Scan for the cell matching the given text and deliver its [X, Y] coordinate at center. 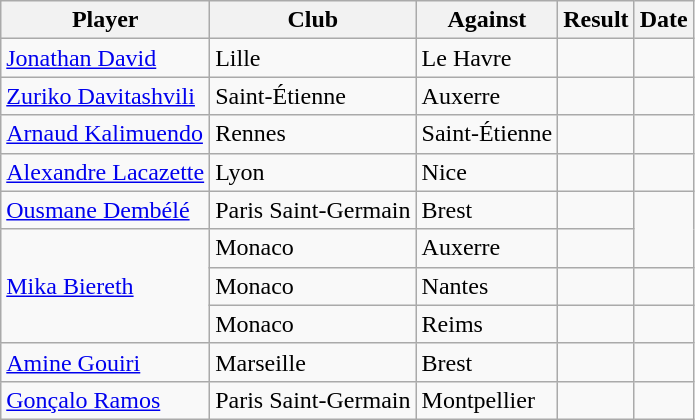
Amine Gouiri [106, 362]
Mika Biereth [106, 286]
Lille [313, 58]
Marseille [313, 362]
Zuriko Davitashvili [106, 96]
Date [664, 20]
Montpellier [487, 400]
Reims [487, 324]
Ousmane Dembélé [106, 210]
Nice [487, 172]
Gonçalo Ramos [106, 400]
Nantes [487, 286]
Result [596, 20]
Arnaud Kalimuendo [106, 134]
Alexandre Lacazette [106, 172]
Lyon [313, 172]
Club [313, 20]
Le Havre [487, 58]
Player [106, 20]
Rennes [313, 134]
Jonathan David [106, 58]
Against [487, 20]
